Determine the (X, Y) coordinate at the center of the cell enclosing the given text.  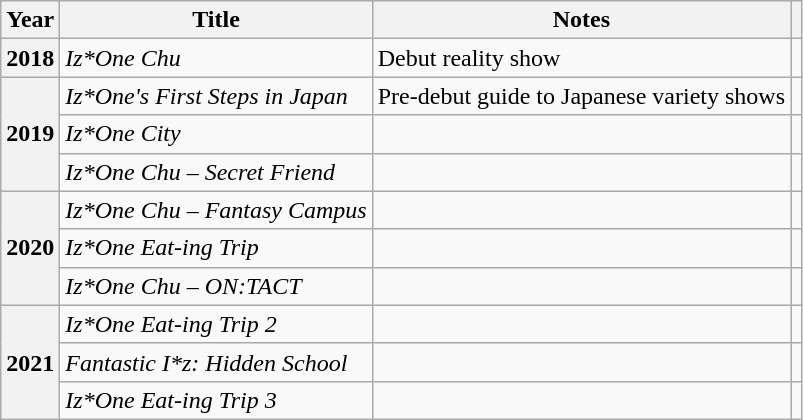
Iz*One Chu (216, 58)
Notes (581, 20)
2019 (30, 134)
Iz*One City (216, 134)
Year (30, 20)
Iz*One Eat-ing Trip (216, 248)
Iz*One Chu – Fantasy Campus (216, 210)
Debut reality show (581, 58)
Iz*One's First Steps in Japan (216, 96)
Fantastic I*z: Hidden School (216, 362)
2020 (30, 248)
Iz*One Eat-ing Trip 3 (216, 400)
Iz*One Chu – Secret Friend (216, 172)
Pre-debut guide to Japanese variety shows (581, 96)
Iz*One Chu – ON:TACT (216, 286)
Title (216, 20)
2021 (30, 362)
Iz*One Eat-ing Trip 2 (216, 324)
2018 (30, 58)
